Scan for the cell matching the given text and deliver its (x, y) coordinate at center. 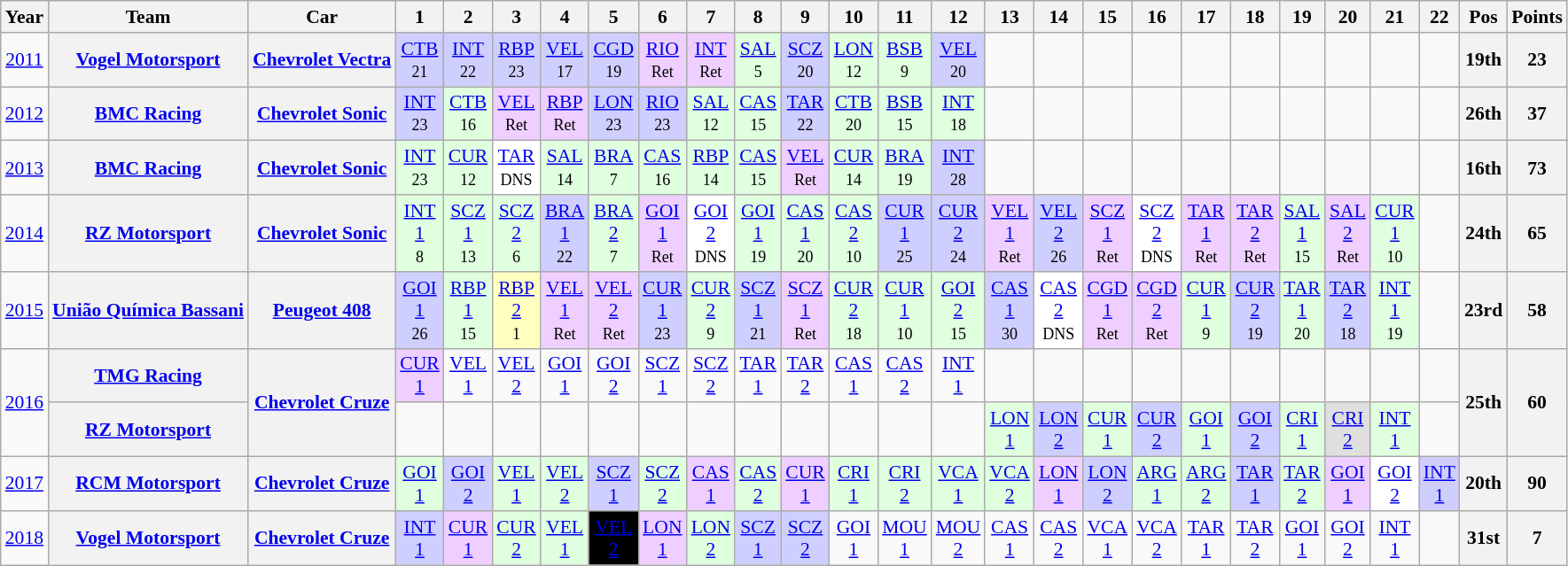
3 (516, 17)
CTB21 (420, 60)
9 (805, 17)
60 (1537, 402)
2 (468, 17)
SAL2Ret (1348, 234)
CAS2DNS (1058, 310)
2013 (25, 168)
4 (566, 17)
ARG2 (1206, 484)
5 (613, 17)
SCZ2DNS (1157, 234)
CUR219 (1255, 310)
TAR22 (805, 113)
CGD2Ret (1157, 310)
RIORet (663, 60)
58 (1537, 310)
VEL17 (566, 60)
19th (1484, 60)
17 (1206, 17)
22 (1439, 17)
BRA7 (613, 168)
TAR120 (1302, 310)
24th (1484, 234)
INT22 (468, 60)
73 (1537, 168)
VEL2Ret (613, 310)
SAL115 (1302, 234)
CAS120 (805, 234)
CUR19 (1206, 310)
CUR12 (468, 168)
Chevrolet Vectra (322, 60)
INT28 (959, 168)
CGD19 (613, 60)
15 (1107, 17)
18 (1255, 17)
LON23 (613, 113)
2015 (25, 310)
GOI2DNS (711, 234)
GOI119 (758, 234)
BSB15 (904, 113)
31st (1484, 539)
CAS210 (854, 234)
11 (904, 17)
CUR218 (854, 310)
65 (1537, 234)
RBP14 (711, 168)
RCM Motorsport (148, 484)
RBP21 (516, 310)
13 (1010, 17)
21 (1395, 17)
SAL5 (758, 60)
6 (663, 17)
8 (758, 17)
37 (1537, 113)
VEL226 (1058, 234)
25th (1484, 402)
RIO23 (663, 113)
TAR218 (1348, 310)
VEL20 (959, 60)
CUR123 (663, 310)
2017 (25, 484)
Points (1537, 17)
12 (959, 17)
SCZ113 (468, 234)
RBPRet (566, 113)
16 (1157, 17)
GOI1Ret (663, 234)
20th (1484, 484)
LON12 (854, 60)
23 (1537, 60)
CUR125 (904, 234)
CAS130 (1010, 310)
MOU2 (959, 539)
SCZ26 (516, 234)
BRA27 (613, 234)
GOI215 (959, 310)
2012 (25, 113)
MOU1 (904, 539)
TAR1Ret (1206, 234)
10 (854, 17)
26th (1484, 113)
90 (1537, 484)
2016 (25, 402)
BRA19 (904, 168)
20 (1348, 17)
CUR14 (854, 168)
2018 (25, 539)
SCZ121 (758, 310)
Year (25, 17)
2014 (25, 234)
1 (420, 17)
União Química Bassani (148, 310)
19 (1302, 17)
SCZ20 (805, 60)
CUR224 (959, 234)
CTB16 (468, 113)
Pos (1484, 17)
2011 (25, 60)
TMG Racing (148, 376)
CUR29 (711, 310)
16th (1484, 168)
CAS16 (663, 168)
BSB9 (904, 60)
TAR2Ret (1255, 234)
RBP115 (468, 310)
SAL14 (566, 168)
BRA122 (566, 234)
Peugeot 408 (322, 310)
INT119 (1395, 310)
23rd (1484, 310)
Car (322, 17)
GOI126 (420, 310)
CGD1Ret (1107, 310)
Team (148, 17)
TARDNS (516, 168)
RBP23 (516, 60)
14 (1058, 17)
ARG1 (1157, 484)
INTRet (711, 60)
CTB20 (854, 113)
SAL12 (711, 113)
